Detect which cell encompasses the target text, then output its [X, Y] center coordinate. 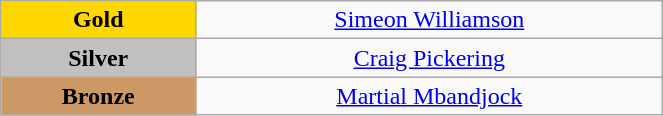
Silver [98, 58]
Gold [98, 20]
Simeon Williamson [430, 20]
Martial Mbandjock [430, 96]
Craig Pickering [430, 58]
Bronze [98, 96]
